Output the [x, y] coordinate of the center of the cell containing the given text.  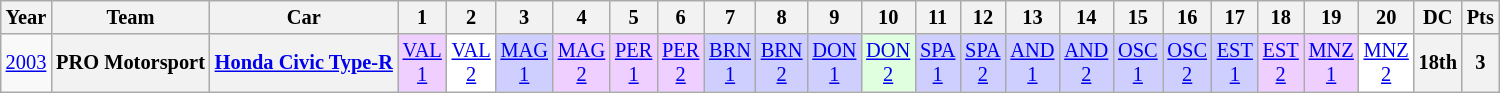
16 [1186, 17]
EST1 [1235, 63]
MAG2 [582, 63]
8 [782, 17]
20 [1386, 17]
10 [888, 17]
2 [472, 17]
Team [130, 17]
MNZ2 [1386, 63]
18th [1438, 63]
MNZ1 [1332, 63]
Pts [1480, 17]
PER1 [634, 63]
18 [1281, 17]
AND1 [1032, 63]
OSC1 [1138, 63]
14 [1086, 17]
Car [304, 17]
SPA2 [982, 63]
12 [982, 17]
7 [730, 17]
Honda Civic Type-R [304, 63]
5 [634, 17]
9 [834, 17]
BRN1 [730, 63]
PRO Motorsport [130, 63]
19 [1332, 17]
AND2 [1086, 63]
1 [422, 17]
15 [1138, 17]
VAL1 [422, 63]
11 [938, 17]
2003 [26, 63]
DON2 [888, 63]
MAG1 [524, 63]
DON1 [834, 63]
VAL2 [472, 63]
EST2 [1281, 63]
13 [1032, 17]
17 [1235, 17]
PER2 [680, 63]
BRN2 [782, 63]
4 [582, 17]
DC [1438, 17]
Year [26, 17]
OSC2 [1186, 63]
SPA1 [938, 63]
6 [680, 17]
